Provide the [X, Y] coordinate of the cell's center where the given text is located.  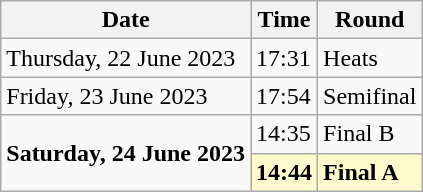
Friday, 23 June 2023 [126, 96]
14:35 [284, 134]
Thursday, 22 June 2023 [126, 58]
Round [370, 20]
17:31 [284, 58]
17:54 [284, 96]
Saturday, 24 June 2023 [126, 153]
Time [284, 20]
Final B [370, 134]
Date [126, 20]
Semifinal [370, 96]
Final A [370, 172]
14:44 [284, 172]
Heats [370, 58]
